Scan for the cell matching the given text and deliver its [X, Y] coordinate at center. 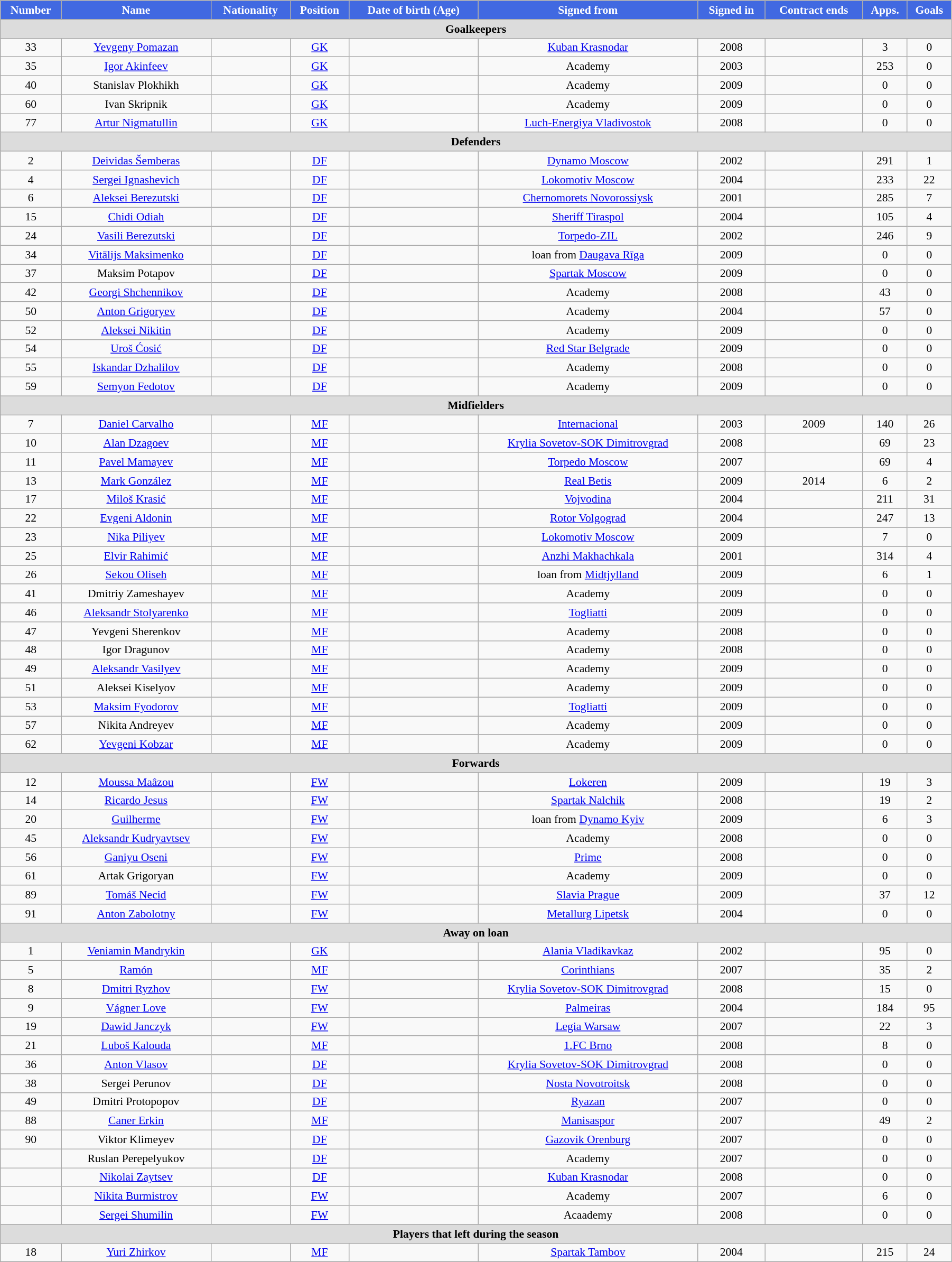
Real Betis [588, 481]
314 [885, 556]
Spartak Moscow [588, 274]
Position [320, 10]
Slavia Prague [588, 895]
211 [885, 499]
47 [31, 632]
Dynamo Moscow [588, 161]
Ramón [136, 970]
246 [885, 236]
Chidi Odiah [136, 217]
285 [885, 198]
Aleksandr Kudryavtsev [136, 839]
Torpedo Moscow [588, 462]
Spartak Nalchik [588, 801]
Rotor Volgograd [588, 518]
Yevgeni Kobzar [136, 745]
Stanislav Plokhikh [136, 86]
Daniel Carvalho [136, 424]
Elvir Rahimić [136, 556]
Alania Vladikavkaz [588, 951]
Palmeiras [588, 1008]
Anton Zabolotny [136, 914]
61 [31, 876]
Evgeni Aldonin [136, 518]
233 [885, 180]
Spartak Tambov [588, 1252]
Artur Nigmatullin [136, 123]
Gazovik Orenburg [588, 1140]
90 [31, 1140]
Goalkeepers [476, 29]
Vojvodina [588, 499]
46 [31, 613]
Midfielders [476, 405]
Mark González [136, 481]
Dmitriy Zameshayev [136, 594]
56 [31, 857]
Contract ends [814, 10]
1.FC Brno [588, 1046]
Dmitri Ryzhov [136, 989]
Maksim Fyodorov [136, 707]
Sekou Oliseh [136, 575]
Forwards [476, 763]
Internacional [588, 424]
Yevgeny Pomazan [136, 48]
291 [885, 161]
Aleksei Nikitin [136, 330]
Semyon Fedotov [136, 387]
43 [885, 293]
88 [31, 1121]
Signed from [588, 10]
Chernomorets Novorossiysk [588, 198]
Vágner Love [136, 1008]
62 [31, 745]
Caner Erkin [136, 1121]
140 [885, 424]
5 [31, 970]
Away on loan [476, 933]
Ivan Skripnik [136, 104]
38 [31, 1083]
41 [31, 594]
36 [31, 1064]
Igor Dragunov [136, 650]
Prime [588, 857]
Aleksei Berezutski [136, 198]
21 [31, 1046]
Sergei Perunov [136, 1083]
Number [31, 10]
Nika Piliyev [136, 537]
11 [31, 462]
Guilherme [136, 820]
Uroš Ćosić [136, 349]
34 [31, 255]
Manisaspor [588, 1121]
Aleksei Kiselyov [136, 688]
55 [31, 368]
Name [136, 10]
25 [31, 556]
18 [31, 1252]
17 [31, 499]
Anton Vlasov [136, 1064]
Apps. [885, 10]
Date of birth (Age) [414, 10]
Legia Warsaw [588, 1027]
Miloš Krasić [136, 499]
Torpedo-ZIL [588, 236]
48 [31, 650]
Luboš Kalouda [136, 1046]
51 [31, 688]
Tomáš Necid [136, 895]
247 [885, 518]
Luch-Energiya Vladivostok [588, 123]
Nikolai Zaytsev [136, 1177]
52 [31, 330]
Igor Akinfeev [136, 67]
60 [31, 104]
Artak Grigoryan [136, 876]
Dmitri Protopopov [136, 1102]
Defenders [476, 142]
Pavel Mamayev [136, 462]
Moussa Maâzou [136, 782]
Anzhi Makhachkala [588, 556]
Yevgeni Sherenkov [136, 632]
Nikita Burmistrov [136, 1196]
Nosta Novotroitsk [588, 1083]
215 [885, 1252]
Aleksandr Vasilyev [136, 669]
Sergei Shumilin [136, 1215]
Dawid Janczyk [136, 1027]
Ruslan Perepelyukov [136, 1158]
89 [31, 895]
Deividas Šemberas [136, 161]
Sergei Ignashevich [136, 180]
Sheriff Tiraspol [588, 217]
Ricardo Jesus [136, 801]
50 [31, 311]
184 [885, 1008]
Aleksandr Stolyarenko [136, 613]
Ganiyu Oseni [136, 857]
Iskandar Dzhalilov [136, 368]
40 [31, 86]
105 [885, 217]
loan from Dynamo Kyiv [588, 820]
31 [929, 499]
59 [31, 387]
Vitālijs Maksimenko [136, 255]
Veniamin Mandrykin [136, 951]
Acaademy [588, 1215]
Georgi Shchennikov [136, 293]
42 [31, 293]
253 [885, 67]
Ryazan [588, 1102]
Players that left during the season [476, 1234]
Goals [929, 10]
10 [31, 443]
Nikita Andreyev [136, 726]
53 [31, 707]
2014 [814, 481]
Viktor Klimeyev [136, 1140]
Metallurg Lipetsk [588, 914]
54 [31, 349]
Vasili Berezutski [136, 236]
loan from Midtjylland [588, 575]
loan from Daugava Rīga [588, 255]
Maksim Potapov [136, 274]
45 [31, 839]
Anton Grigoryev [136, 311]
77 [31, 123]
Lokeren [588, 782]
Corinthians [588, 970]
Alan Dzagoev [136, 443]
14 [31, 801]
Yuri Zhirkov [136, 1252]
20 [31, 820]
91 [31, 914]
Red Star Belgrade [588, 349]
Signed in [731, 10]
33 [31, 48]
Nationality [250, 10]
